Return the [x, y] coordinate for the center point of the cell that contains the specified text.  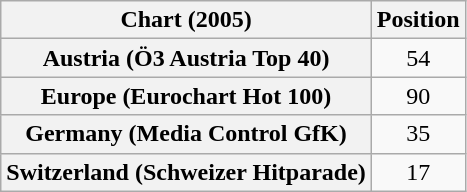
90 [418, 96]
Switzerland (Schweizer Hitparade) [186, 172]
54 [418, 58]
35 [418, 134]
Austria (Ö3 Austria Top 40) [186, 58]
Germany (Media Control GfK) [186, 134]
Position [418, 20]
Chart (2005) [186, 20]
17 [418, 172]
Europe (Eurochart Hot 100) [186, 96]
